Scan for the cell matching the given text and deliver its [x, y] coordinate at center. 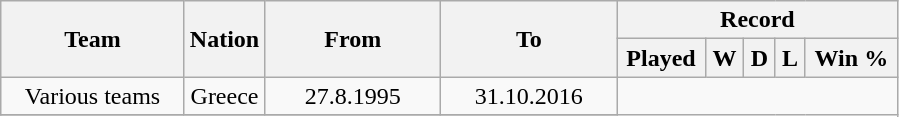
31.10.2016 [529, 96]
Record [758, 20]
Nation [224, 39]
Greece [224, 96]
To [529, 39]
Various teams [93, 96]
From [353, 39]
L [790, 58]
W [724, 58]
Team [93, 39]
27.8.1995 [353, 96]
D [760, 58]
Win % [852, 58]
Played [661, 58]
